Determine the (X, Y) coordinate at the center of the cell enclosing the given text.  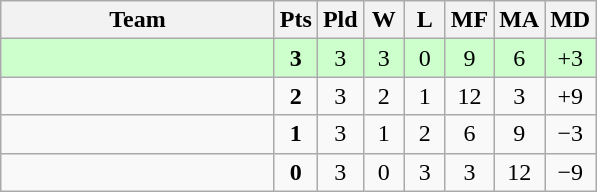
−3 (570, 134)
MD (570, 20)
Team (138, 20)
+3 (570, 58)
Pts (296, 20)
MA (520, 20)
MF (469, 20)
−9 (570, 172)
+9 (570, 96)
W (384, 20)
L (424, 20)
Pld (340, 20)
